Provide the (x, y) coordinate of the cell's center where the given text is located.  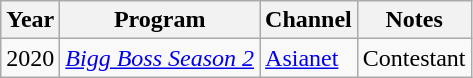
Asianet (309, 58)
2020 (30, 58)
Year (30, 20)
Notes (414, 20)
Bigg Boss Season 2 (160, 58)
Contestant (414, 58)
Program (160, 20)
Channel (309, 20)
